Scan for the cell matching the given text and deliver its (x, y) coordinate at center. 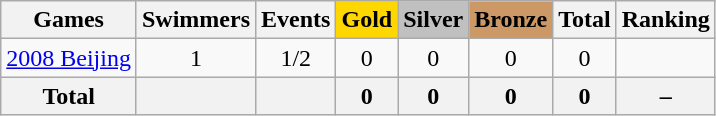
1 (196, 58)
2008 Beijing (69, 58)
1/2 (296, 58)
Games (69, 20)
Events (296, 20)
Ranking (666, 20)
Bronze (511, 20)
Gold (367, 20)
– (666, 96)
Silver (434, 20)
Swimmers (196, 20)
